Determine the [x, y] coordinate at the center of the cell enclosing the given text.  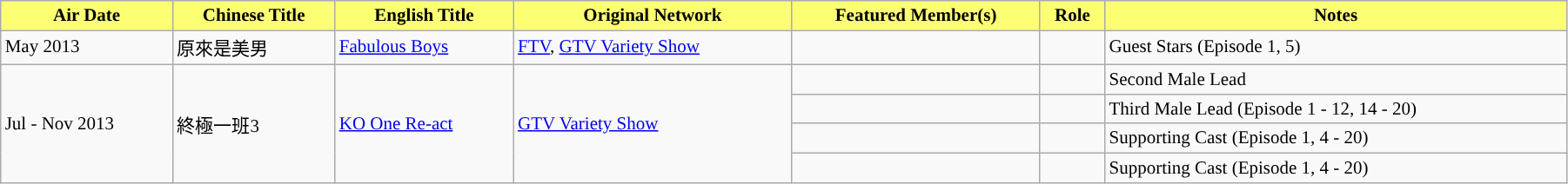
終極一班3 [253, 124]
Notes [1337, 16]
Chinese Title [253, 16]
FTV, GTV Variety Show [653, 48]
Air Date [87, 16]
English Title [425, 16]
Third Male Lead (Episode 1 - 12, 14 - 20) [1337, 108]
原來是美男 [253, 48]
Guest Stars (Episode 1, 5) [1337, 48]
Second Male Lead [1337, 80]
May 2013 [87, 48]
Featured Member(s) [916, 16]
Role [1072, 16]
Original Network [653, 16]
GTV Variety Show [653, 124]
KO One Re-act [425, 124]
Jul - Nov 2013 [87, 124]
Fabulous Boys [425, 48]
